Output the [X, Y] coordinate of the center of the cell containing the given text.  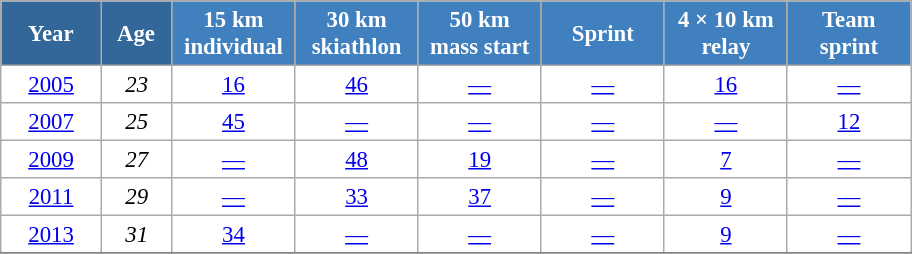
37 [480, 197]
2009 [52, 160]
2013 [52, 235]
34 [234, 235]
Age [136, 34]
46 [356, 85]
48 [356, 160]
2007 [52, 122]
25 [136, 122]
12 [848, 122]
30 km skiathlon [356, 34]
29 [136, 197]
2005 [52, 85]
7 [726, 160]
33 [356, 197]
27 [136, 160]
Sprint [602, 34]
2011 [52, 197]
45 [234, 122]
23 [136, 85]
31 [136, 235]
Team sprint [848, 34]
4 × 10 km relay [726, 34]
19 [480, 160]
50 km mass start [480, 34]
15 km individual [234, 34]
Year [52, 34]
